Provide the (x, y) coordinate of the cell's center where the given text is located.  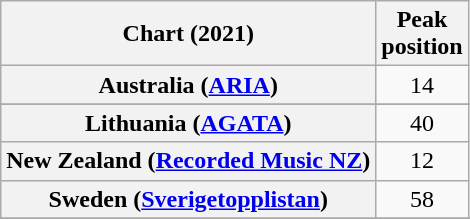
Peakposition (422, 34)
New Zealand (Recorded Music NZ) (188, 161)
14 (422, 85)
Chart (2021) (188, 34)
58 (422, 199)
Australia (ARIA) (188, 85)
Sweden (Sverigetopplistan) (188, 199)
Lithuania (AGATA) (188, 123)
40 (422, 123)
12 (422, 161)
